Return [x, y] of the center of cell containing provided text 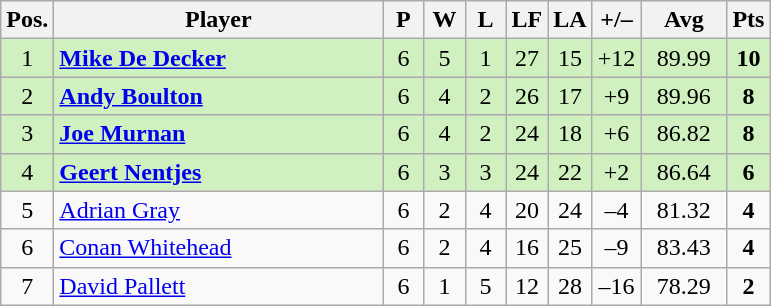
L [486, 20]
89.96 [684, 96]
27 [527, 58]
81.32 [684, 210]
Andy Boulton [218, 96]
Joe Murnan [218, 134]
78.29 [684, 286]
22 [570, 172]
Geert Nentjes [218, 172]
16 [527, 248]
LA [570, 20]
86.82 [684, 134]
86.64 [684, 172]
+/– [616, 20]
–4 [616, 210]
Avg [684, 20]
P [404, 20]
83.43 [684, 248]
+6 [616, 134]
25 [570, 248]
–16 [616, 286]
26 [527, 96]
17 [570, 96]
18 [570, 134]
+2 [616, 172]
20 [527, 210]
Mike De Decker [218, 58]
LF [527, 20]
David Pallett [218, 286]
+12 [616, 58]
Conan Whitehead [218, 248]
15 [570, 58]
10 [748, 58]
7 [28, 286]
89.99 [684, 58]
Pts [748, 20]
+9 [616, 96]
12 [527, 286]
Player [218, 20]
–9 [616, 248]
W [444, 20]
Pos. [28, 20]
Adrian Gray [218, 210]
28 [570, 286]
